From the cell containing the given text, extract its center point as [x, y] coordinate. 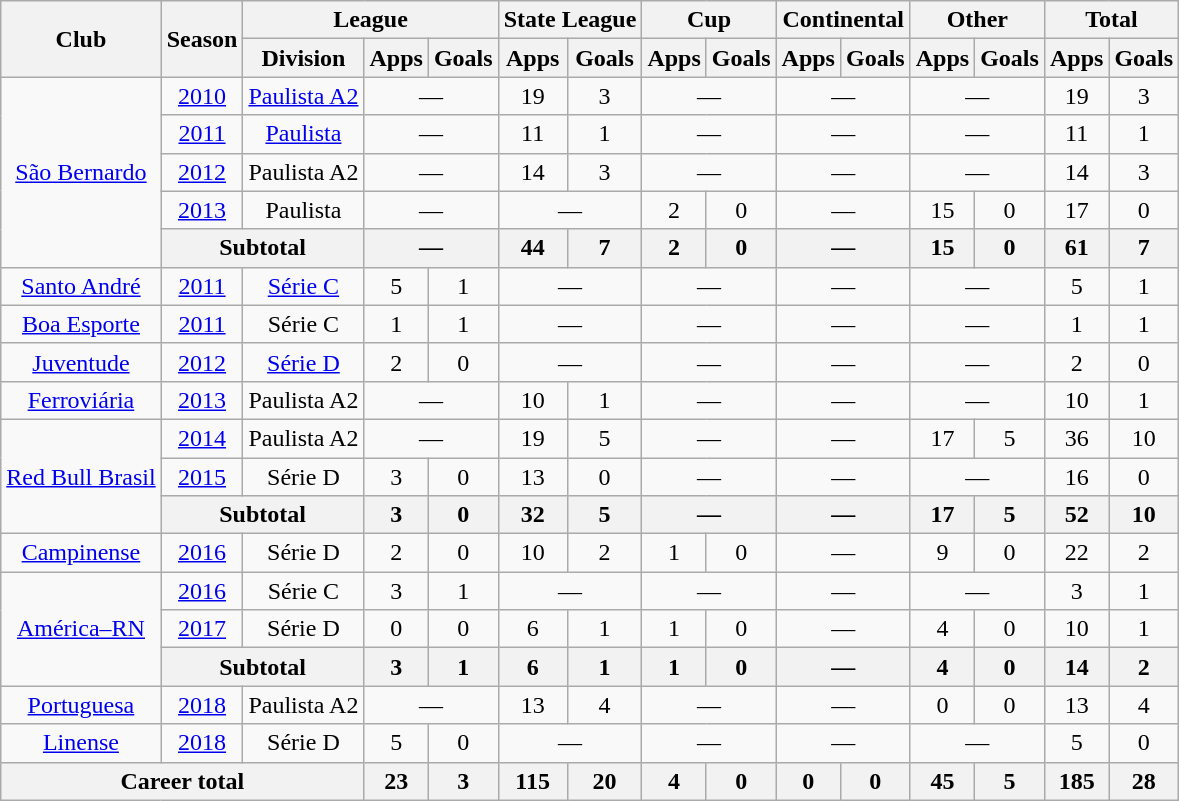
América–RN [81, 629]
61 [1076, 248]
36 [1076, 438]
Portuguesa [81, 705]
16 [1076, 477]
Campinense [81, 553]
Ferroviária [81, 400]
Linense [81, 743]
Juventude [81, 362]
Santo André [81, 286]
Career total [182, 781]
2015 [202, 477]
23 [396, 781]
Red Bull Brasil [81, 476]
Other [977, 20]
44 [532, 248]
State League [570, 20]
9 [942, 553]
2014 [202, 438]
20 [604, 781]
Continental [843, 20]
Club [81, 39]
Season [202, 39]
45 [942, 781]
28 [1144, 781]
Total [1111, 20]
52 [1076, 515]
São Bernardo [81, 172]
League [370, 20]
Boa Esporte [81, 324]
22 [1076, 553]
Division [304, 58]
2017 [202, 629]
32 [532, 515]
Cup [709, 20]
115 [532, 781]
185 [1076, 781]
2010 [202, 96]
